Output the [x, y] coordinate of the center of the cell containing the given text.  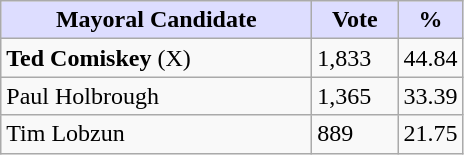
% [430, 20]
Paul Holbrough [156, 96]
33.39 [430, 96]
Tim Lobzun [156, 134]
44.84 [430, 58]
1,365 [355, 96]
1,833 [355, 58]
Mayoral Candidate [156, 20]
Ted Comiskey (X) [156, 58]
Vote [355, 20]
21.75 [430, 134]
889 [355, 134]
